Return the [x, y] coordinate for the center point of the cell that contains the specified text.  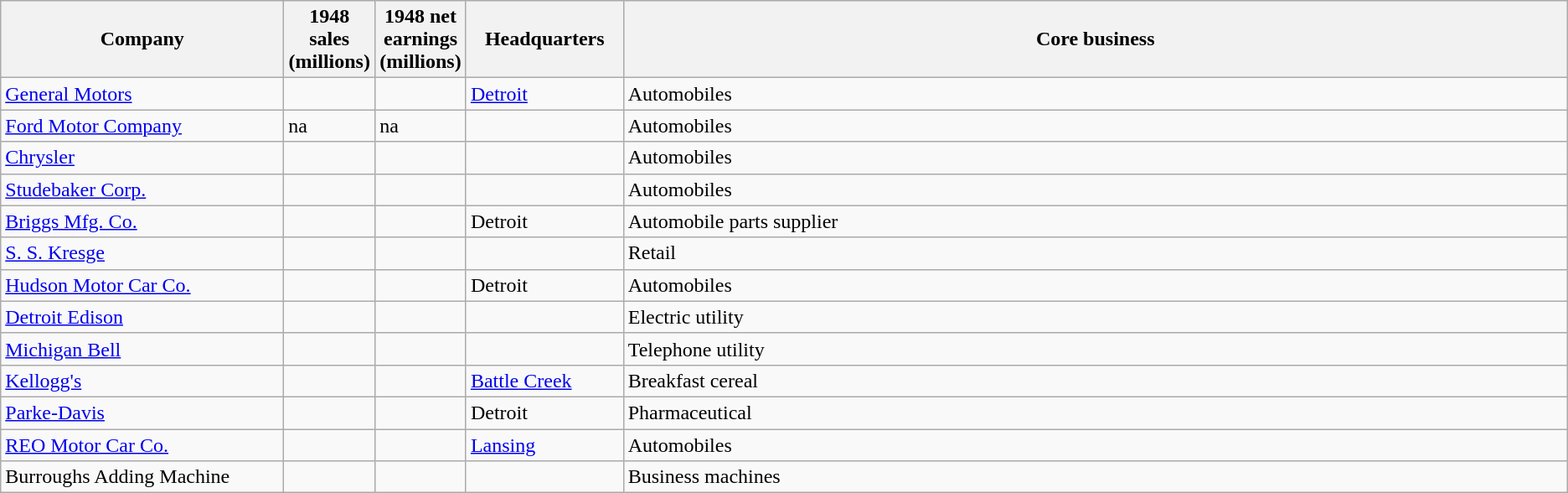
Studebaker Corp. [142, 189]
Telephone utility [1096, 349]
Detroit Edison [142, 317]
Battle Creek [544, 381]
S. S. Kresge [142, 253]
Company [142, 39]
Automobile parts supplier [1096, 221]
Pharmaceutical [1096, 413]
Hudson Motor Car Co. [142, 285]
Retail [1096, 253]
Michigan Bell [142, 349]
Chrysler [142, 158]
Parke-Davis [142, 413]
Lansing [544, 445]
Business machines [1096, 477]
Electric utility [1096, 317]
Breakfast cereal [1096, 381]
Kellogg's [142, 381]
Burroughs Adding Machine [142, 477]
1948 sales (millions) [330, 39]
1948 net earnings (millions) [420, 39]
Briggs Mfg. Co. [142, 221]
REO Motor Car Co. [142, 445]
Core business [1096, 39]
Headquarters [544, 39]
General Motors [142, 94]
Ford Motor Company [142, 126]
